For the text-containing cell, return its midpoint in (X, Y) coordinate format. 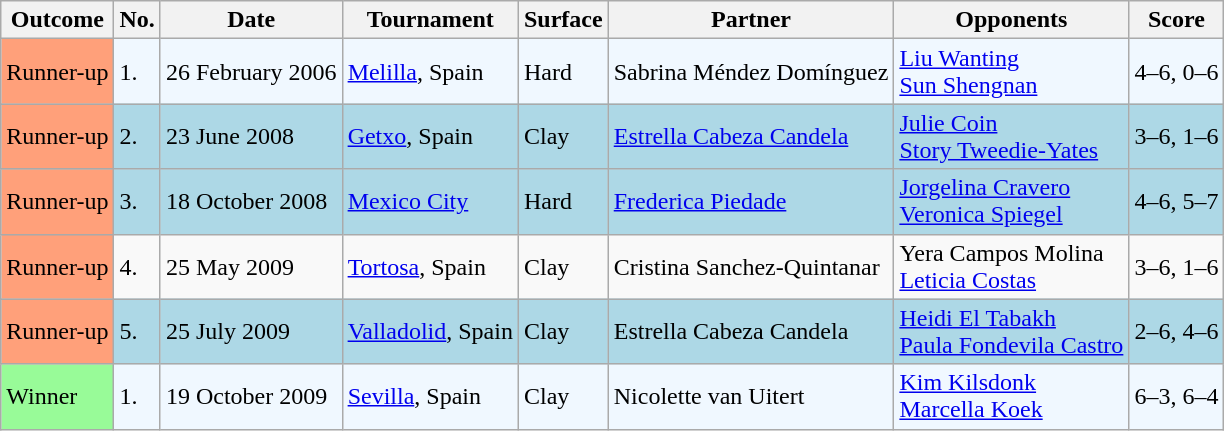
No. (137, 20)
Surface (563, 20)
Sabrina Méndez Domínguez (751, 72)
Frederica Piedade (751, 202)
23 June 2008 (251, 136)
3. (137, 202)
26 February 2006 (251, 72)
Tortosa, Spain (430, 266)
Getxo, Spain (430, 136)
Sevilla, Spain (430, 396)
25 July 2009 (251, 332)
6–3, 6–4 (1176, 396)
4–6, 0–6 (1176, 72)
Kim Kilsdonk Marcella Koek (1012, 396)
Outcome (58, 20)
Yera Campos Molina Leticia Costas (1012, 266)
Date (251, 20)
25 May 2009 (251, 266)
Heidi El Tabakh Paula Fondevila Castro (1012, 332)
18 October 2008 (251, 202)
Julie Coin Story Tweedie-Yates (1012, 136)
Winner (58, 396)
Mexico City (430, 202)
Opponents (1012, 20)
Partner (751, 20)
4–6, 5–7 (1176, 202)
2. (137, 136)
Valladolid, Spain (430, 332)
Melilla, Spain (430, 72)
2–6, 4–6 (1176, 332)
Cristina Sanchez-Quintanar (751, 266)
4. (137, 266)
Nicolette van Uitert (751, 396)
5. (137, 332)
Score (1176, 20)
19 October 2009 (251, 396)
Jorgelina Cravero Veronica Spiegel (1012, 202)
Tournament (430, 20)
Liu Wanting Sun Shengnan (1012, 72)
